Pinpoint the cell where the given text exists, returning its [X, Y] midpoint coordinate. 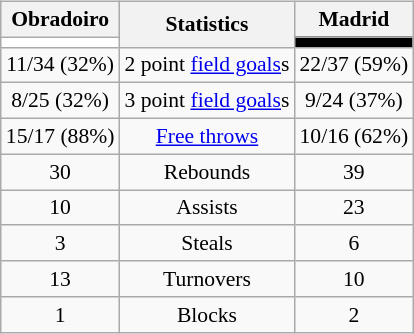
Statistics [206, 24]
Assists [206, 208]
15/17 (88%) [60, 136]
2 [354, 314]
10/16 (62%) [354, 136]
9/24 (37%) [354, 101]
6 [354, 243]
Rebounds [206, 172]
22/37 (59%) [354, 65]
Steals [206, 243]
Blocks [206, 314]
2 point field goalss [206, 65]
13 [60, 279]
23 [354, 208]
Free throws [206, 136]
Turnovers [206, 279]
8/25 (32%) [60, 101]
30 [60, 172]
3 [60, 243]
3 point field goalss [206, 101]
39 [354, 172]
1 [60, 314]
11/34 (32%) [60, 65]
Madrid [354, 19]
Obradoiro [60, 19]
